Extract the (x, y) coordinate from the center of the cell holding the provided text.  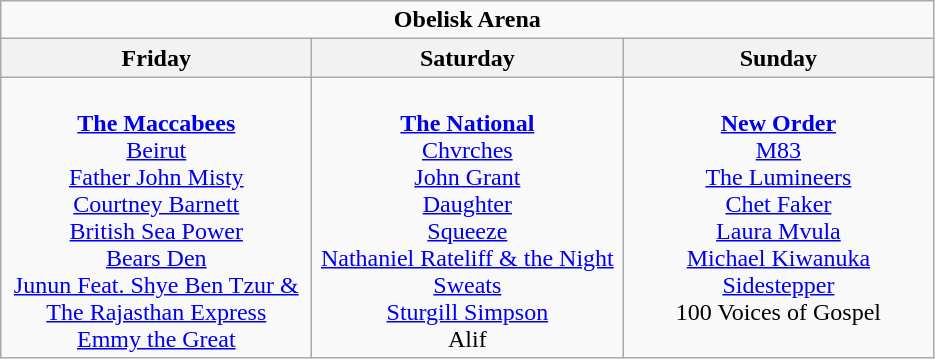
Sunday (778, 58)
Saturday (468, 58)
The Maccabees Beirut Father John Misty Courtney Barnett British Sea Power Bears Den Junun Feat. Shye Ben Tzur & The Rajasthan Express Emmy the Great (156, 218)
Friday (156, 58)
The National Chvrches John Grant Daughter Squeeze Nathaniel Rateliff & the Night Sweats Sturgill Simpson Alif (468, 218)
New Order M83 The Lumineers Chet Faker Laura Mvula Michael Kiwanuka Sidestepper 100 Voices of Gospel (778, 218)
Obelisk Arena (468, 20)
